For the text-containing cell, return its midpoint in [X, Y] coordinate format. 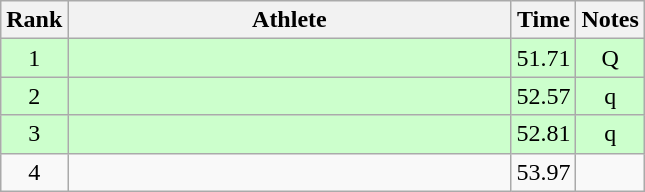
4 [34, 172]
Time [544, 20]
Athlete [290, 20]
52.57 [544, 96]
Notes [610, 20]
52.81 [544, 134]
2 [34, 96]
51.71 [544, 58]
Rank [34, 20]
1 [34, 58]
3 [34, 134]
Q [610, 58]
53.97 [544, 172]
